Determine the (x, y) coordinate at the center of the cell enclosing the given text.  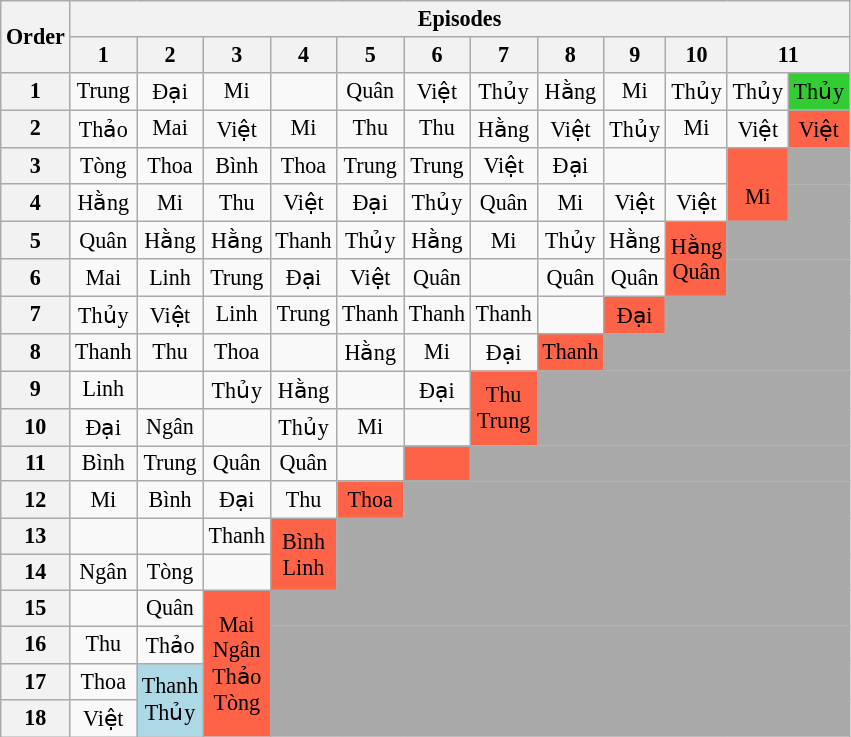
BìnhLinh (304, 554)
MaiNgânThảoTòng (236, 663)
16 (36, 644)
HằngQuân (697, 258)
ThuTrung (504, 408)
17 (36, 681)
15 (36, 608)
12 (36, 500)
14 (36, 572)
13 (36, 536)
Order (36, 36)
Episodes (460, 18)
18 (36, 718)
ThanhThủy (170, 700)
